Output the (X, Y) coordinate of the center of the cell containing the given text.  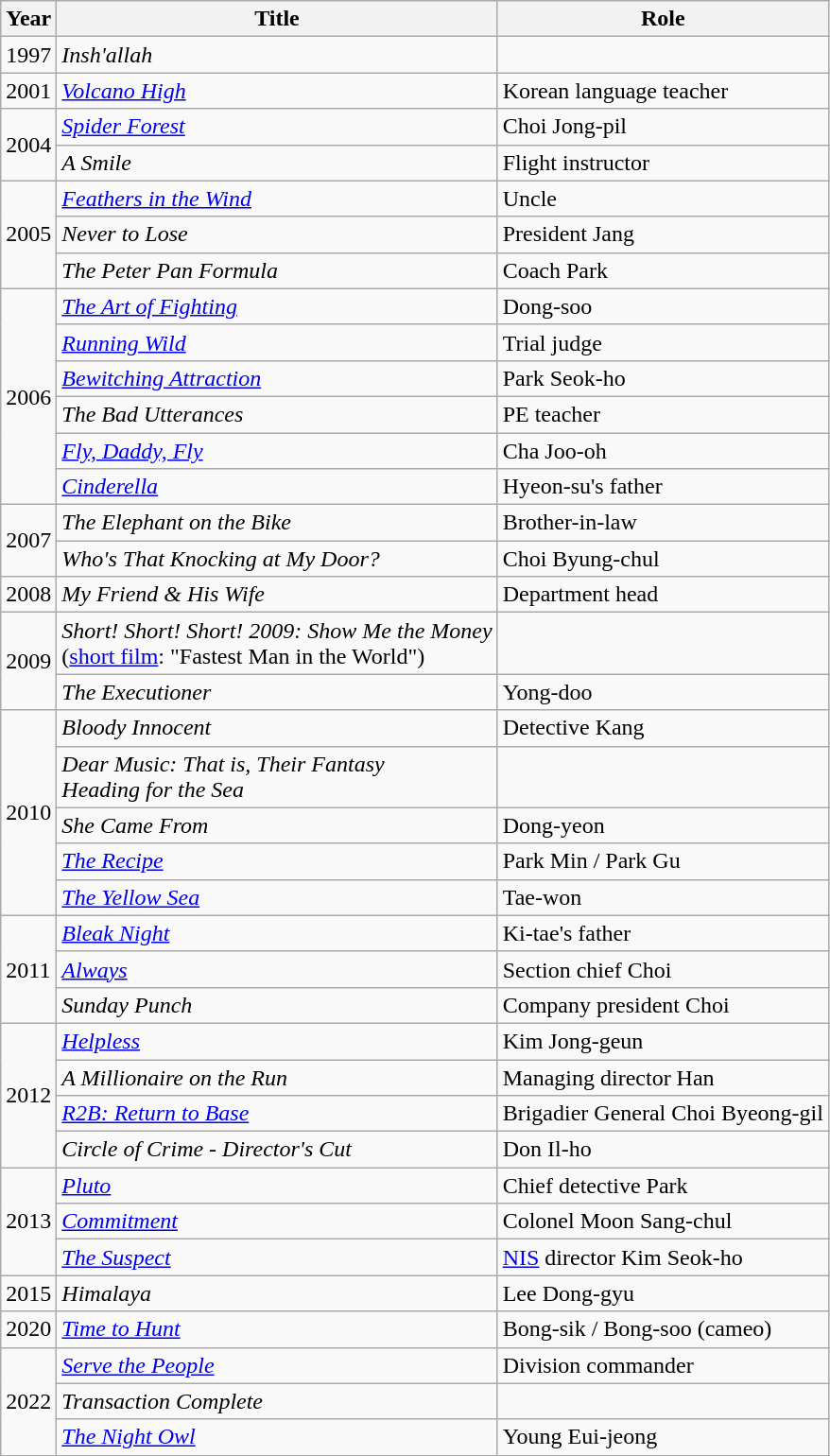
2009 (28, 662)
Year (28, 19)
Cha Joo-oh (663, 451)
Colonel Moon Sang-chul (663, 1222)
Uncle (663, 199)
Dong-soo (663, 306)
Helpless (277, 1041)
My Friend & His Wife (277, 595)
A Smile (277, 163)
Young Eui-jeong (663, 1437)
President Jang (663, 234)
2022 (28, 1401)
2005 (28, 234)
R2B: Return to Base (277, 1114)
The Yellow Sea (277, 897)
Chief detective Park (663, 1186)
Managing director Han (663, 1077)
Himalaya (277, 1293)
Department head (663, 595)
Hyeon-su's father (663, 487)
Insh'allah (277, 55)
Ki-tae's father (663, 933)
Choi Byung-chul (663, 559)
The Suspect (277, 1257)
2004 (28, 145)
The Art of Fighting (277, 306)
Role (663, 19)
2013 (28, 1222)
Bloody Innocent (277, 728)
PE teacher (663, 414)
2010 (28, 813)
1997 (28, 55)
Pluto (277, 1186)
Dong-yeon (663, 825)
Park Seok-ho (663, 378)
Flight instructor (663, 163)
She Came From (277, 825)
Who's That Knocking at My Door? (277, 559)
Feathers in the Wind (277, 199)
The Night Owl (277, 1437)
Volcano High (277, 91)
Trial judge (663, 342)
The Bad Utterances (277, 414)
Company president Choi (663, 1005)
The Peter Pan Formula (277, 270)
Transaction Complete (277, 1401)
Korean language teacher (663, 91)
Tae-won (663, 897)
Brigadier General Choi Byeong-gil (663, 1114)
Kim Jong-geun (663, 1041)
Lee Dong-gyu (663, 1293)
2001 (28, 91)
2008 (28, 595)
2011 (28, 969)
Yong-doo (663, 692)
2015 (28, 1293)
2007 (28, 541)
Fly, Daddy, Fly (277, 451)
Circle of Crime - Director's Cut (277, 1150)
The Elephant on the Bike (277, 523)
Section chief Choi (663, 969)
Sunday Punch (277, 1005)
Choi Jong-pil (663, 127)
Bleak Night (277, 933)
Bong-sik / Bong-soo (cameo) (663, 1329)
Always (277, 969)
Cinderella (277, 487)
2012 (28, 1095)
Commitment (277, 1222)
Short! Short! Short! 2009: Show Me the Money (short film: "Fastest Man in the World") (277, 643)
Division commander (663, 1365)
A Millionaire on the Run (277, 1077)
2020 (28, 1329)
Time to Hunt (277, 1329)
Title (277, 19)
NIS director Kim Seok-ho (663, 1257)
Coach Park (663, 270)
The Executioner (277, 692)
Spider Forest (277, 127)
Dear Music: That is, Their Fantasy Heading for the Sea (277, 777)
Brother-in-law (663, 523)
Bewitching Attraction (277, 378)
Running Wild (277, 342)
Never to Lose (277, 234)
Serve the People (277, 1365)
Park Min / Park Gu (663, 861)
Don Il-ho (663, 1150)
2006 (28, 396)
The Recipe (277, 861)
Detective Kang (663, 728)
